Extract the (X, Y) coordinate from the center of the cell holding the provided text.  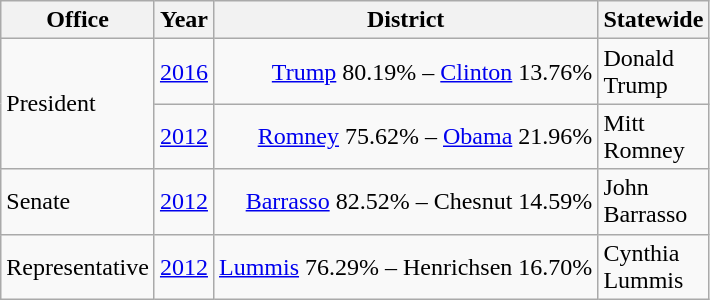
2016 (184, 72)
Office (78, 20)
Representative (78, 266)
Year (184, 20)
CynthiaLummis (654, 266)
President (78, 104)
Lummis 76.29% – Henrichsen 16.70% (405, 266)
District (405, 20)
Trump 80.19% – Clinton 13.76% (405, 72)
DonaldTrump (654, 72)
Barrasso 82.52% – Chesnut 14.59% (405, 202)
Romney 75.62% – Obama 21.96% (405, 136)
Senate (78, 202)
MittRomney (654, 136)
JohnBarrasso (654, 202)
Statewide (654, 20)
